From the cell containing the given text, extract its center point as [X, Y] coordinate. 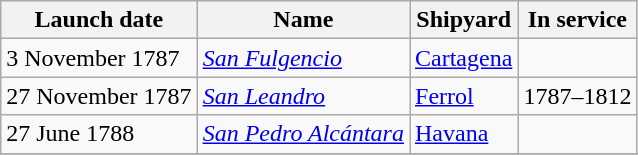
In service [578, 20]
3 November 1787 [99, 58]
San Fulgencio [303, 58]
San Leandro [303, 96]
27 June 1788 [99, 134]
Launch date [99, 20]
Ferrol [464, 96]
1787–1812 [578, 96]
Shipyard [464, 20]
San Pedro Alcántara [303, 134]
27 November 1787 [99, 96]
Havana [464, 134]
Name [303, 20]
Cartagena [464, 58]
